Determine the [x, y] coordinate at the center of the cell enclosing the given text.  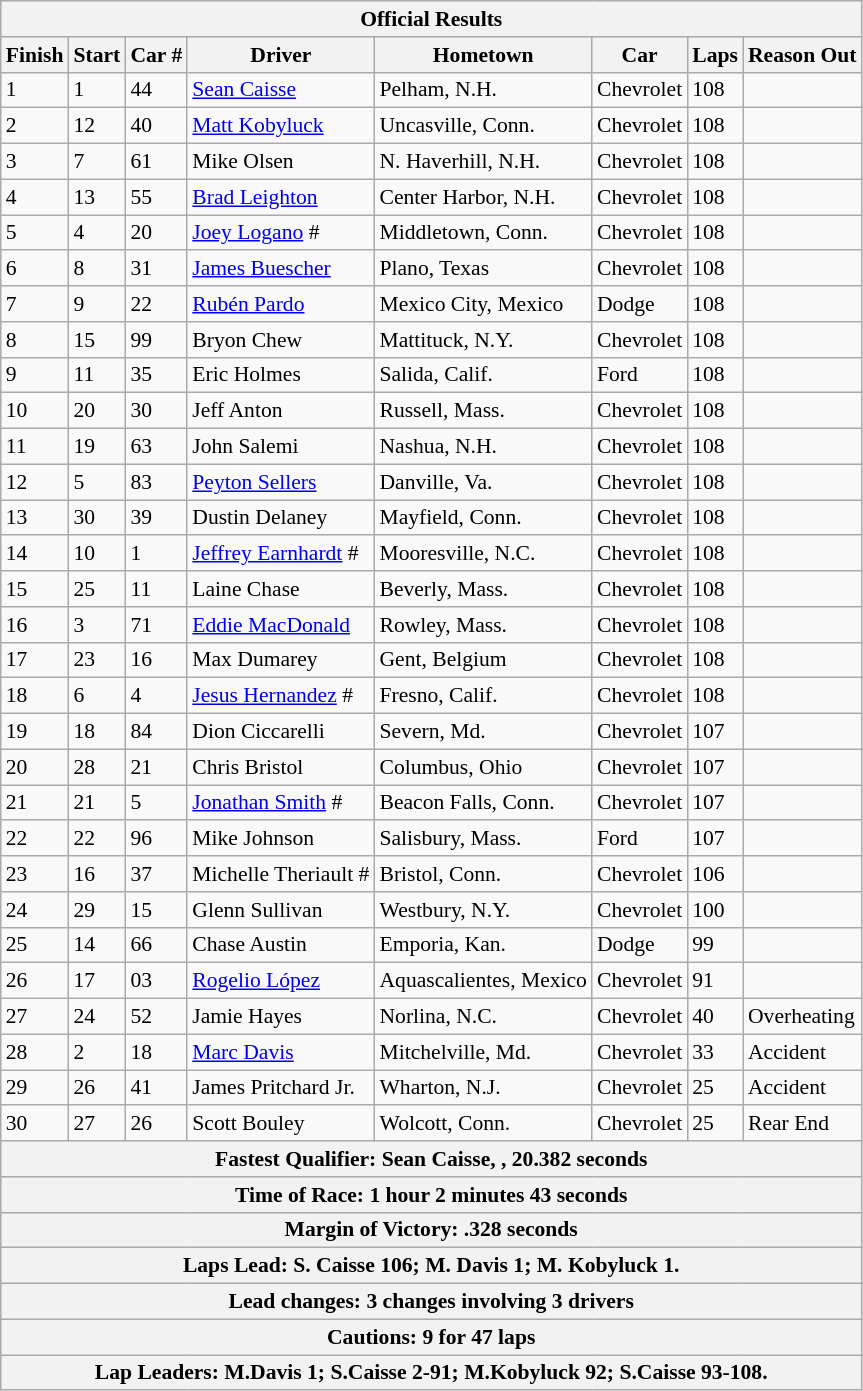
106 [715, 874]
Sean Caisse [280, 90]
Emporia, Kan. [483, 945]
44 [156, 90]
Car [640, 55]
Start [96, 55]
N. Haverhill, N.H. [483, 162]
Salida, Calif. [483, 375]
Time of Race: 1 hour 2 minutes 43 seconds [432, 1195]
Mitchelville, Md. [483, 1052]
Rear End [802, 1124]
Dustin Delaney [280, 518]
Hometown [483, 55]
52 [156, 1017]
Severn, Md. [483, 732]
Marc Davis [280, 1052]
Gent, Belgium [483, 660]
Reason Out [802, 55]
39 [156, 518]
31 [156, 269]
Salisbury, Mass. [483, 839]
Wolcott, Conn. [483, 1124]
Laine Chase [280, 589]
Matt Kobyluck [280, 126]
Eddie MacDonald [280, 625]
71 [156, 625]
Chase Austin [280, 945]
Rowley, Mass. [483, 625]
Norlina, N.C. [483, 1017]
66 [156, 945]
Jeff Anton [280, 411]
Plano, Texas [483, 269]
03 [156, 981]
Jamie Hayes [280, 1017]
Peyton Sellers [280, 482]
Jonathan Smith # [280, 803]
Michelle Theriault # [280, 874]
Joey Logano # [280, 233]
Mike Johnson [280, 839]
Wharton, N.J. [483, 1088]
Mayfield, Conn. [483, 518]
Glenn Sullivan [280, 910]
James Pritchard Jr. [280, 1088]
Westbury, N.Y. [483, 910]
Laps Lead: S. Caisse 106; M. Davis 1; M. Kobyluck 1. [432, 1266]
41 [156, 1088]
Lap Leaders: M.Davis 1; S.Caisse 2-91; M.Kobyluck 92; S.Caisse 93-108. [432, 1373]
96 [156, 839]
83 [156, 482]
91 [715, 981]
Laps [715, 55]
Fastest Qualifier: Sean Caisse, , 20.382 seconds [432, 1159]
Brad Leighton [280, 197]
Danville, Va. [483, 482]
Center Harbor, N.H. [483, 197]
John Salemi [280, 447]
Max Dumarey [280, 660]
Middletown, Conn. [483, 233]
61 [156, 162]
Margin of Victory: .328 seconds [432, 1230]
Aquascalientes, Mexico [483, 981]
Nashua, N.H. [483, 447]
Beverly, Mass. [483, 589]
Car # [156, 55]
Uncasville, Conn. [483, 126]
33 [715, 1052]
Bristol, Conn. [483, 874]
37 [156, 874]
Rubén Pardo [280, 304]
Chris Bristol [280, 767]
Russell, Mass. [483, 411]
Columbus, Ohio [483, 767]
Mexico City, Mexico [483, 304]
Bryon Chew [280, 340]
Mooresville, N.C. [483, 554]
Eric Holmes [280, 375]
Pelham, N.H. [483, 90]
Dion Ciccarelli [280, 732]
James Buescher [280, 269]
Cautions: 9 for 47 laps [432, 1337]
Lead changes: 3 changes involving 3 drivers [432, 1302]
55 [156, 197]
Jeffrey Earnhardt # [280, 554]
Mike Olsen [280, 162]
Overheating [802, 1017]
Scott Bouley [280, 1124]
Jesus Hernandez # [280, 696]
Mattituck, N.Y. [483, 340]
Fresno, Calif. [483, 696]
Finish [35, 55]
100 [715, 910]
35 [156, 375]
Rogelio López [280, 981]
63 [156, 447]
Driver [280, 55]
Official Results [432, 19]
84 [156, 732]
Beacon Falls, Conn. [483, 803]
